Extract the (x, y) coordinate from the center of the cell holding the provided text.  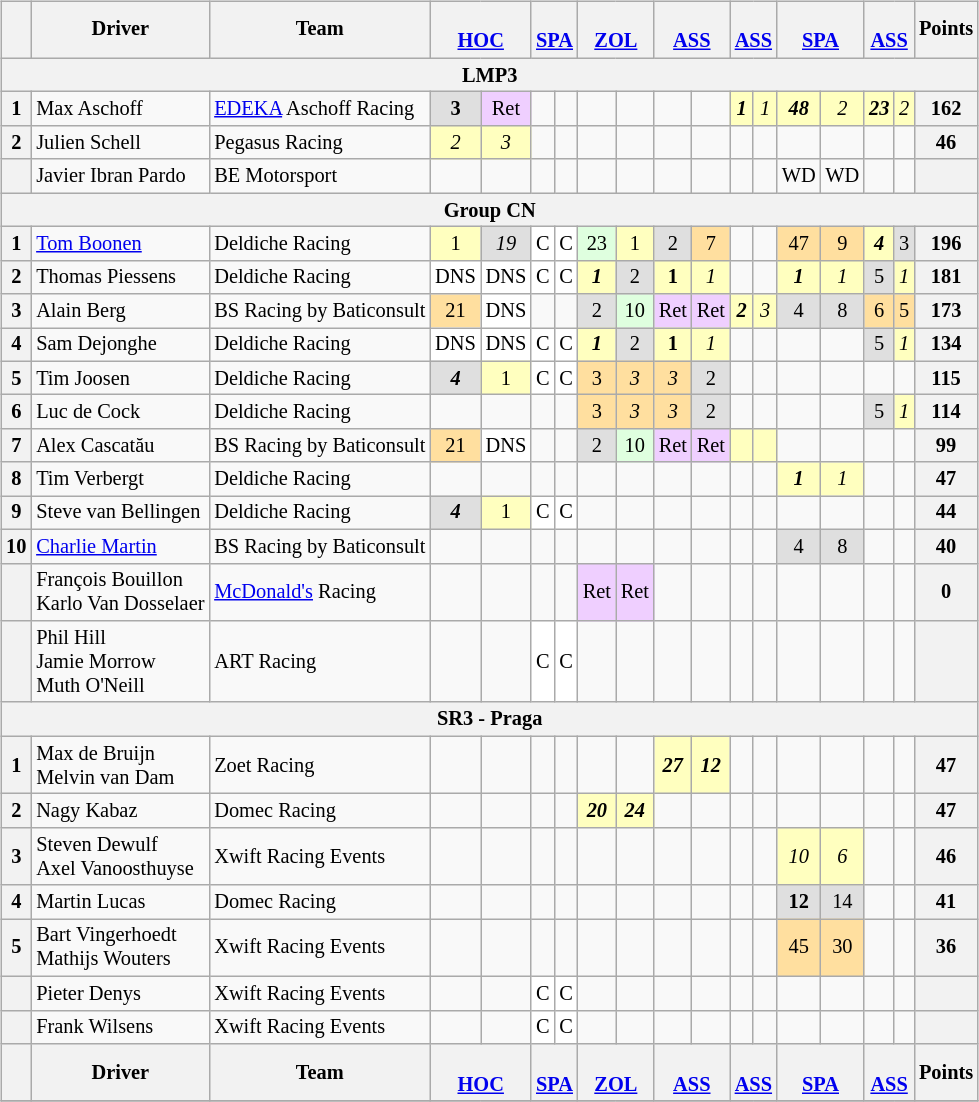
181 (946, 277)
Nagy Kabaz (120, 811)
0 (946, 592)
114 (946, 412)
SR3 - Praga (490, 719)
40 (946, 546)
99 (946, 446)
ART Racing (320, 662)
20 (597, 811)
19 (506, 244)
27 (673, 765)
Group CN (490, 210)
Zoet Racing (320, 765)
44 (946, 513)
41 (946, 902)
Pieter Denys (120, 993)
Luc de Cock (120, 412)
162 (946, 109)
Steve van Bellingen (120, 513)
Thomas Piessens (120, 277)
Tim Verbergt (120, 479)
LMP3 (490, 75)
Pegasus Racing (320, 143)
EDEKA Aschoff Racing (320, 109)
173 (946, 311)
24 (635, 811)
Tom Boonen (120, 244)
Martin Lucas (120, 902)
48 (799, 109)
Tim Joosen (120, 378)
Julien Schell (120, 143)
Max Aschoff (120, 109)
BE Motorsport (320, 176)
Frank Wilsens (120, 1027)
36 (946, 948)
45 (799, 948)
14 (843, 902)
Sam Dejonghe (120, 345)
115 (946, 378)
Bart Vingerhoedt Mathijs Wouters (120, 948)
Alain Berg (120, 311)
30 (843, 948)
Javier Ibran Pardo (120, 176)
François Bouillon Karlo Van Dosselaer (120, 592)
Alex Cascatău (120, 446)
196 (946, 244)
Steven Dewulf Axel Vanoosthuyse (120, 856)
Phil Hill Jamie Morrow Muth O'Neill (120, 662)
Max de Bruijn Melvin van Dam (120, 765)
Charlie Martin (120, 546)
McDonald's Racing (320, 592)
134 (946, 345)
